Output the [x, y] coordinate of the center of the cell containing the given text.  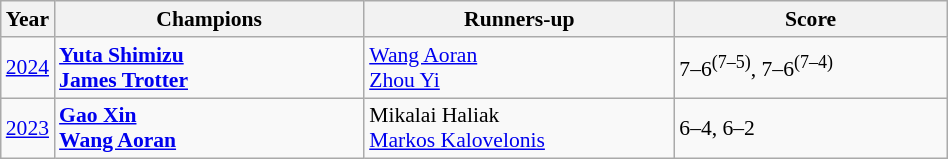
Runners-up [519, 19]
Year [28, 19]
Wang Aoran Zhou Yi [519, 68]
2023 [28, 128]
Champions [209, 19]
2024 [28, 68]
Yuta Shimizu James Trotter [209, 68]
7–6(7–5), 7–6(7–4) [810, 68]
Score [810, 19]
Gao Xin Wang Aoran [209, 128]
6–4, 6–2 [810, 128]
Mikalai Haliak Markos Kalovelonis [519, 128]
